Capture the cell that displays the provided text and extract its (X, Y) central coordinate. 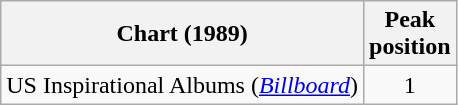
US Inspirational Albums (Billboard) (182, 85)
Peakposition (410, 34)
Chart (1989) (182, 34)
1 (410, 85)
